Detect which cell encompasses the target text, then output its [x, y] center coordinate. 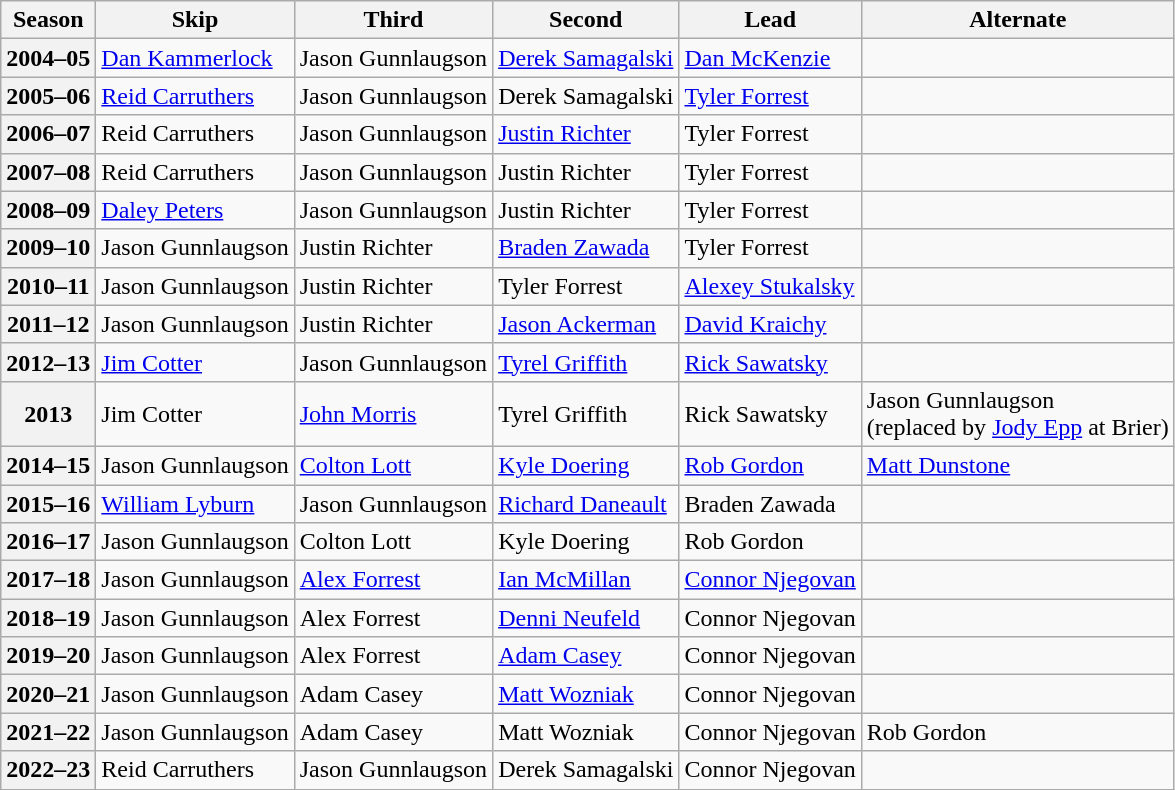
2022–23 [48, 770]
2021–22 [48, 732]
Lead [770, 20]
Denni Neufeld [586, 618]
2004–05 [48, 58]
2012–13 [48, 362]
2020–21 [48, 694]
2016–17 [48, 542]
2013 [48, 414]
2019–20 [48, 656]
Season [48, 20]
2017–18 [48, 580]
Jason Ackerman [586, 324]
Alexey Stukalsky [770, 286]
Jason Gunnlaugson (replaced by Jody Epp at Brier) [1018, 414]
William Lyburn [195, 503]
David Kraichy [770, 324]
Skip [195, 20]
2010–11 [48, 286]
2009–10 [48, 248]
Matt Dunstone [1018, 465]
Alternate [1018, 20]
2018–19 [48, 618]
2007–08 [48, 172]
2006–07 [48, 134]
Daley Peters [195, 210]
2011–12 [48, 324]
2015–16 [48, 503]
Dan Kammerlock [195, 58]
2008–09 [48, 210]
Second [586, 20]
Dan McKenzie [770, 58]
2005–06 [48, 96]
Richard Daneault [586, 503]
Third [393, 20]
John Morris [393, 414]
2014–15 [48, 465]
Ian McMillan [586, 580]
